Determine the [X, Y] coordinate at the center of the cell enclosing the given text.  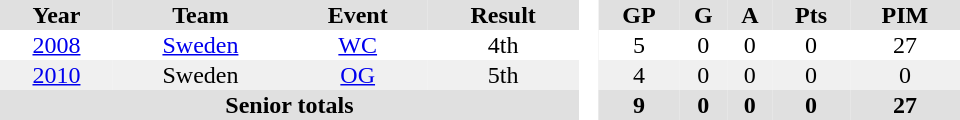
GP [639, 15]
Event [358, 15]
Team [200, 15]
Senior totals [290, 105]
PIM [905, 15]
4 [639, 75]
A [750, 15]
9 [639, 105]
5th [502, 75]
2008 [56, 45]
Year [56, 15]
5 [639, 45]
G [703, 15]
4th [502, 45]
Pts [811, 15]
WC [358, 45]
OG [358, 75]
Result [502, 15]
2010 [56, 75]
